Search for the cell housing the specified text and yield its (X, Y) center coordinate. 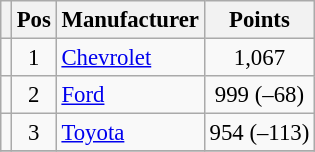
954 (–113) (259, 133)
Points (259, 20)
Chevrolet (130, 58)
999 (–68) (259, 95)
Ford (130, 95)
Toyota (130, 133)
1,067 (259, 58)
3 (34, 133)
2 (34, 95)
Manufacturer (130, 20)
1 (34, 58)
Pos (34, 20)
